Output the (x, y) coordinate of the center of the cell containing the given text.  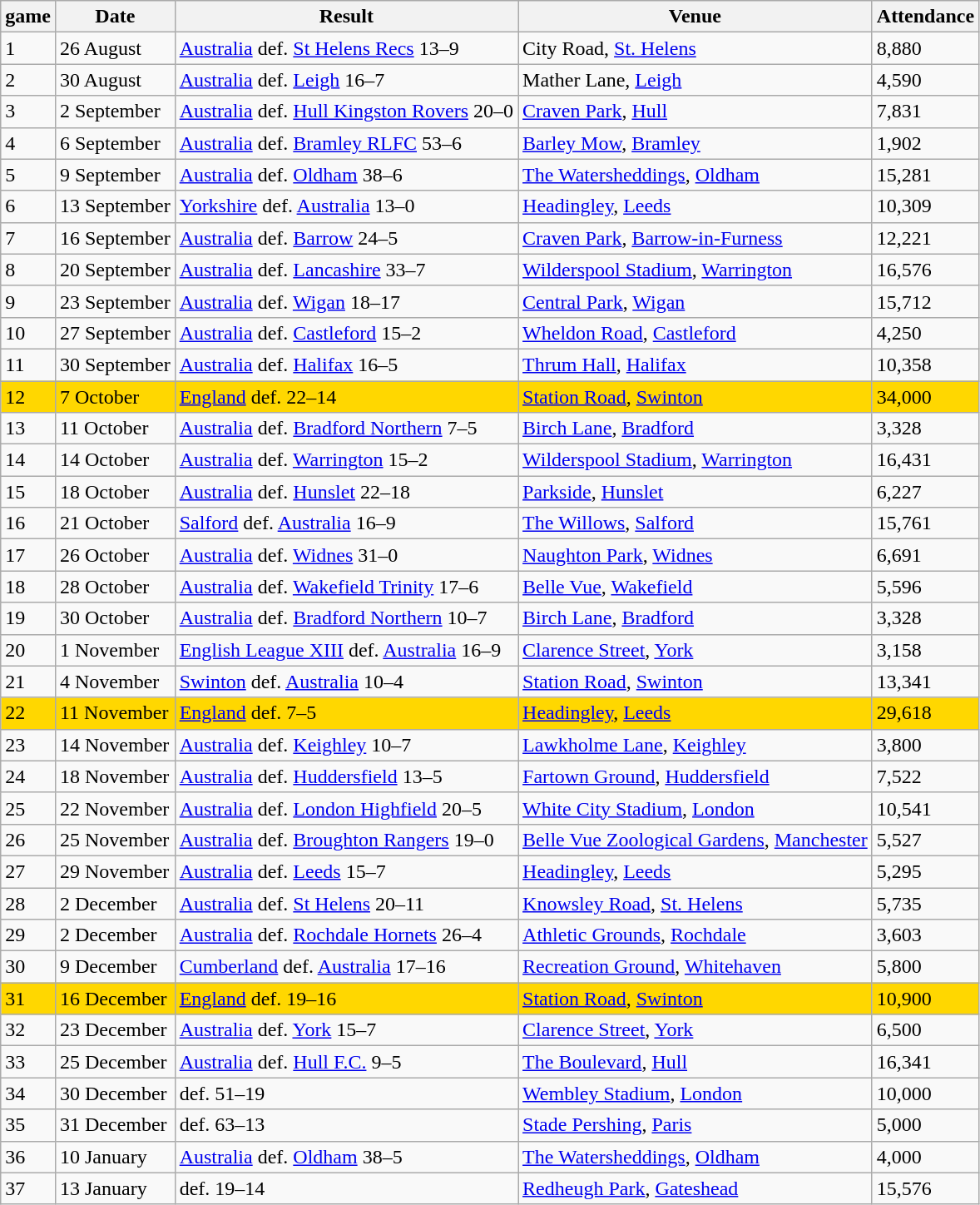
6 September (115, 143)
7 October (115, 397)
16,576 (925, 270)
3,158 (925, 650)
27 September (115, 333)
Thrum Hall, Halifax (695, 364)
18 (28, 587)
28 (28, 903)
21 October (115, 523)
White City Stadium, London (695, 808)
Swinton def. Australia 10–4 (346, 682)
1,902 (925, 143)
6,227 (925, 492)
def. 51–19 (346, 1093)
26 August (115, 48)
10 January (115, 1157)
Australia def. Huddersfield 13–5 (346, 776)
Recreation Ground, Whitehaven (695, 967)
5 (28, 175)
England def. 22–14 (346, 397)
30 (28, 967)
30 September (115, 364)
Attendance (925, 17)
game (28, 17)
10,309 (925, 206)
Australia def. Hunslet 22–18 (346, 492)
Date (115, 17)
15,712 (925, 301)
16,431 (925, 460)
Australia def. Halifax 16–5 (346, 364)
32 (28, 1030)
3,800 (925, 745)
7,831 (925, 112)
6 (28, 206)
15,576 (925, 1188)
25 (28, 808)
18 November (115, 776)
Australia def. St Helens Recs 13–9 (346, 48)
36 (28, 1157)
22 (28, 713)
Australia def. Rochdale Hornets 26–4 (346, 935)
14 (28, 460)
Lawkholme Lane, Keighley (695, 745)
3,603 (925, 935)
13 January (115, 1188)
34 (28, 1093)
8 (28, 270)
13 (28, 429)
The Boulevard, Hull (695, 1062)
16 (28, 523)
Naughton Park, Widnes (695, 555)
20 September (115, 270)
30 October (115, 618)
Australia def. Castleford 15–2 (346, 333)
20 (28, 650)
16 September (115, 238)
2 (28, 80)
Central Park, Wigan (695, 301)
Australia def. Warrington 15–2 (346, 460)
5,527 (925, 840)
Australia def. Bradford Northern 10–7 (346, 618)
11 November (115, 713)
Australia def. London Highfield 20–5 (346, 808)
def. 63–13 (346, 1125)
6,691 (925, 555)
10,000 (925, 1093)
22 November (115, 808)
4,590 (925, 80)
6,500 (925, 1030)
Australia def. Wigan 18–17 (346, 301)
24 (28, 776)
Parkside, Hunslet (695, 492)
10 (28, 333)
Australia def. St Helens 20–11 (346, 903)
Australia def. Widnes 31–0 (346, 555)
21 (28, 682)
33 (28, 1062)
Australia def. Bradford Northern 7–5 (346, 429)
15,761 (925, 523)
The Willows, Salford (695, 523)
5,295 (925, 871)
35 (28, 1125)
Australia def. York 15–7 (346, 1030)
Barley Mow, Bramley (695, 143)
30 December (115, 1093)
17 (28, 555)
27 (28, 871)
18 October (115, 492)
England def. 19–16 (346, 999)
19 (28, 618)
8,880 (925, 48)
29 November (115, 871)
25 December (115, 1062)
Redheugh Park, Gateshead (695, 1188)
5,596 (925, 587)
11 October (115, 429)
Australia def. Leeds 15–7 (346, 871)
Knowsley Road, St. Helens (695, 903)
10,900 (925, 999)
Wembley Stadium, London (695, 1093)
Australia def. Broughton Rangers 19–0 (346, 840)
11 (28, 364)
England def. 7–5 (346, 713)
5,800 (925, 967)
25 November (115, 840)
Wheldon Road, Castleford (695, 333)
Venue (695, 17)
26 October (115, 555)
26 (28, 840)
5,735 (925, 903)
37 (28, 1188)
Australia def. Keighley 10–7 (346, 745)
31 (28, 999)
Salford def. Australia 16–9 (346, 523)
5,000 (925, 1125)
Australia def. Oldham 38–5 (346, 1157)
23 (28, 745)
15 (28, 492)
def. 19–14 (346, 1188)
23 September (115, 301)
4 November (115, 682)
English League XIII def. Australia 16–9 (346, 650)
16 December (115, 999)
16,341 (925, 1062)
2 September (115, 112)
Australia def. Hull Kingston Rovers 20–0 (346, 112)
3 (28, 112)
Athletic Grounds, Rochdale (695, 935)
23 December (115, 1030)
13 September (115, 206)
Mather Lane, Leigh (695, 80)
City Road, St. Helens (695, 48)
15,281 (925, 175)
Cumberland def. Australia 17–16 (346, 967)
Australia def. Lancashire 33–7 (346, 270)
Yorkshire def. Australia 13–0 (346, 206)
9 September (115, 175)
1 (28, 48)
10,541 (925, 808)
Fartown Ground, Huddersfield (695, 776)
14 October (115, 460)
4 (28, 143)
Craven Park, Barrow-in-Furness (695, 238)
4,000 (925, 1157)
Belle Vue, Wakefield (695, 587)
12 (28, 397)
30 August (115, 80)
7 (28, 238)
14 November (115, 745)
Australia def. Oldham 38–6 (346, 175)
31 December (115, 1125)
34,000 (925, 397)
29 (28, 935)
4,250 (925, 333)
13,341 (925, 682)
9 (28, 301)
Australia def. Bramley RLFC 53–6 (346, 143)
Australia def. Barrow 24–5 (346, 238)
Craven Park, Hull (695, 112)
Belle Vue Zoological Gardens, Manchester (695, 840)
Australia def. Hull F.C. 9–5 (346, 1062)
Result (346, 17)
10,358 (925, 364)
29,618 (925, 713)
Stade Pershing, Paris (695, 1125)
Australia def. Wakefield Trinity 17–6 (346, 587)
Australia def. Leigh 16–7 (346, 80)
28 October (115, 587)
7,522 (925, 776)
12,221 (925, 238)
1 November (115, 650)
9 December (115, 967)
